Extract the [x, y] coordinate from the center of the cell holding the provided text.  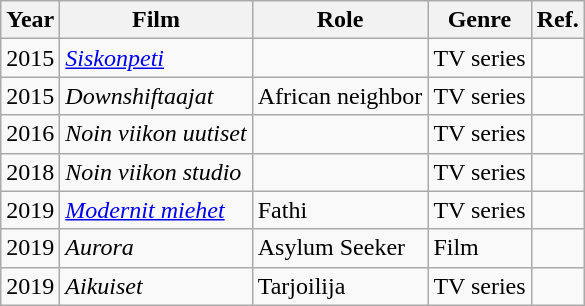
Aikuiset [156, 286]
Aurora [156, 248]
2016 [30, 134]
Modernit miehet [156, 210]
Role [340, 20]
Noin viikon studio [156, 172]
Fathi [340, 210]
Noin viikon uutiset [156, 134]
Genre [480, 20]
2018 [30, 172]
Ref. [558, 20]
Downshiftaajat [156, 96]
Year [30, 20]
Tarjoilija [340, 286]
African neighbor [340, 96]
Siskonpeti [156, 58]
Asylum Seeker [340, 248]
